Detect which cell encompasses the target text, then output its (X, Y) center coordinate. 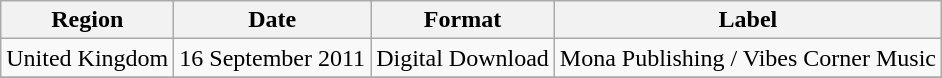
Label (748, 20)
United Kingdom (88, 58)
Digital Download (463, 58)
Mona Publishing / Vibes Corner Music (748, 58)
16 September 2011 (272, 58)
Date (272, 20)
Format (463, 20)
Region (88, 20)
